Locate the cell with the specified text and output its (x, y) center coordinate. 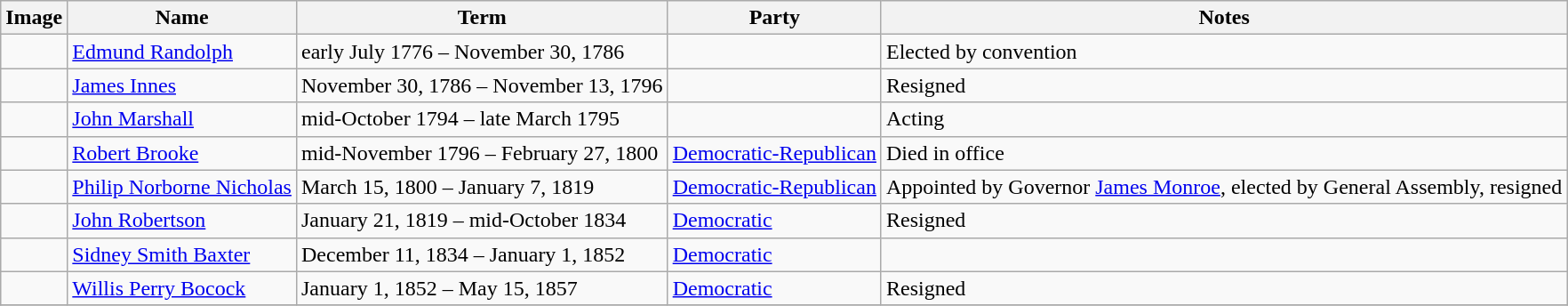
Image (34, 18)
March 15, 1800 – January 7, 1819 (482, 187)
Term (482, 18)
John Marshall (182, 119)
Edmund Randolph (182, 52)
Party (774, 18)
mid-November 1796 – February 27, 1800 (482, 153)
December 11, 1834 – January 1, 1852 (482, 254)
James Innes (182, 85)
Philip Norborne Nicholas (182, 187)
John Robertson (182, 221)
Notes (1223, 18)
January 21, 1819 – mid-October 1834 (482, 221)
Robert Brooke (182, 153)
January 1, 1852 – May 15, 1857 (482, 288)
Sidney Smith Baxter (182, 254)
Died in office (1223, 153)
mid-October 1794 – late March 1795 (482, 119)
Appointed by Governor James Monroe, elected by General Assembly, resigned (1223, 187)
Willis Perry Bocock (182, 288)
Elected by convention (1223, 52)
Name (182, 18)
November 30, 1786 – November 13, 1796 (482, 85)
early July 1776 – November 30, 1786 (482, 52)
Acting (1223, 119)
